Locate the cell with the specified text and output its (X, Y) center coordinate. 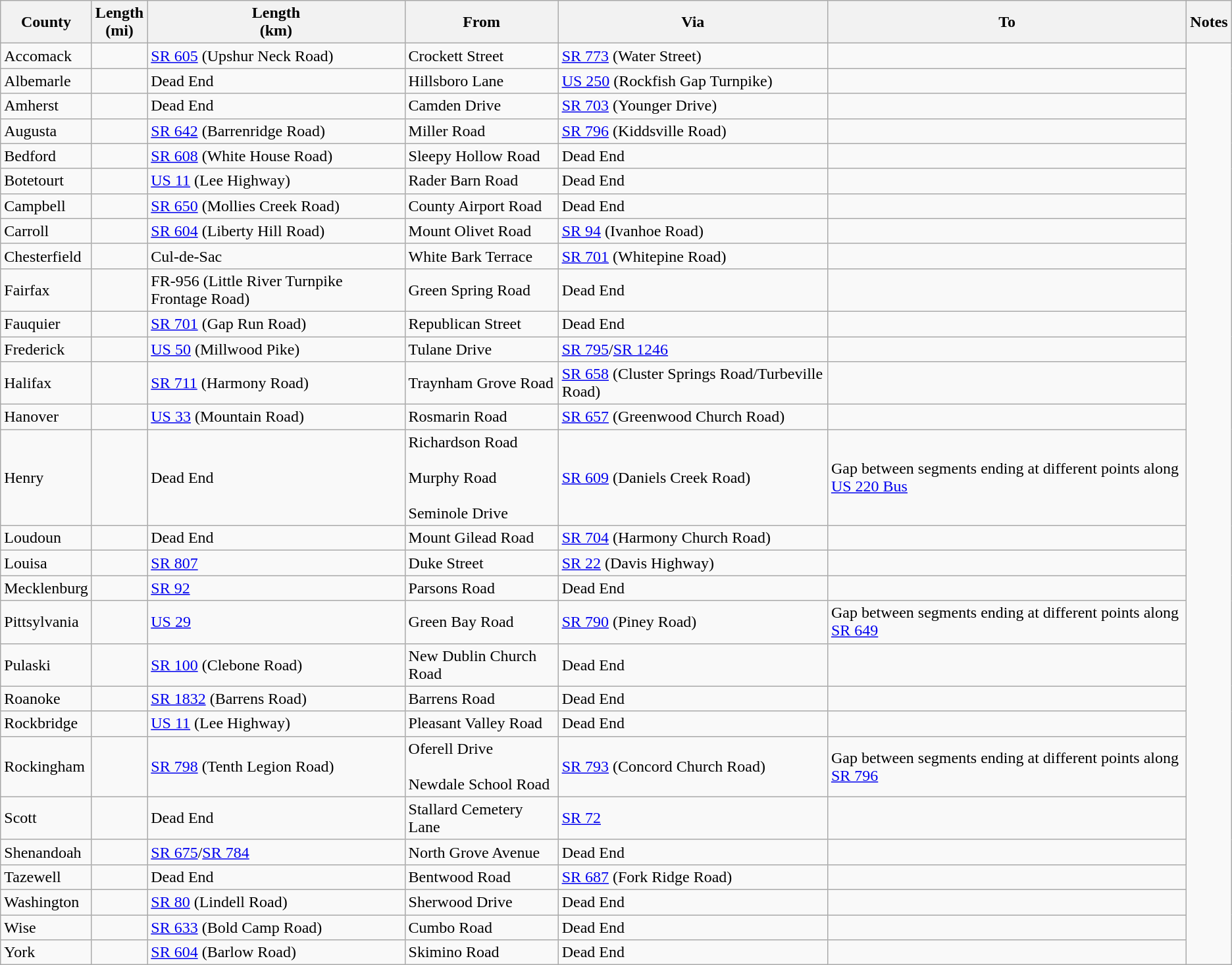
Hanover (46, 417)
Cul-de-Sac (276, 256)
Via (692, 22)
Augusta (46, 131)
From (482, 22)
SR 790 (Piney Road) (692, 622)
Louisa (46, 563)
Notes (1209, 22)
SR 605 (Upshur Neck Road) (276, 56)
US 250 (Rockfish Gap Turnpike) (692, 81)
SR 773 (Water Street) (692, 56)
Scott (46, 818)
Albemarle (46, 81)
North Grove Avenue (482, 852)
Barrens Road (482, 699)
SR 604 (Liberty Hill Road) (276, 231)
Richardson RoadMurphy RoadSeminole Drive (482, 478)
Pleasant Valley Road (482, 724)
Gap between segments ending at different points along SR 796 (1007, 766)
Traynham Grove Road (482, 383)
Tulane Drive (482, 349)
Camden Drive (482, 106)
SR 704 (Harmony Church Road) (692, 538)
County (46, 22)
Henry (46, 478)
SR 72 (692, 818)
Green Spring Road (482, 289)
SR 633 (Bold Camp Road) (276, 927)
SR 687 (Fork Ridge Road) (692, 877)
County Airport Road (482, 206)
Rockbridge (46, 724)
Length(km) (276, 22)
SR 1832 (Barrens Road) (276, 699)
Length(mi) (119, 22)
SR 675/SR 784 (276, 852)
Fairfax (46, 289)
Rockingham (46, 766)
SR 604 (Barlow Road) (276, 953)
Crockett Street (482, 56)
SR 795/SR 1246 (692, 349)
SR 608 (White House Road) (276, 156)
Republican Street (482, 324)
SR 657 (Greenwood Church Road) (692, 417)
Amherst (46, 106)
SR 22 (Davis Highway) (692, 563)
Cumbo Road (482, 927)
SR 701 (Gap Run Road) (276, 324)
Wise (46, 927)
SR 650 (Mollies Creek Road) (276, 206)
SR 711 (Harmony Road) (276, 383)
Sherwood Drive (482, 902)
Rosmarin Road (482, 417)
Rader Barn Road (482, 181)
Fauquier (46, 324)
SR 642 (Barrenridge Road) (276, 131)
US 50 (Millwood Pike) (276, 349)
Oferell DriveNewdale School Road (482, 766)
FR-956 (Little River Turnpike Frontage Road) (276, 289)
Accomack (46, 56)
Pittsylvania (46, 622)
Halifax (46, 383)
SR 703 (Younger Drive) (692, 106)
Washington (46, 902)
Tazewell (46, 877)
Campbell (46, 206)
SR 798 (Tenth Legion Road) (276, 766)
White Bark Terrace (482, 256)
Mecklenburg (46, 588)
SR 793 (Concord Church Road) (692, 766)
Parsons Road (482, 588)
To (1007, 22)
Miller Road (482, 131)
Stallard Cemetery Lane (482, 818)
Shenandoah (46, 852)
SR 94 (Ivanhoe Road) (692, 231)
US 33 (Mountain Road) (276, 417)
Frederick (46, 349)
Pulaski (46, 664)
SR 80 (Lindell Road) (276, 902)
Hillsboro Lane (482, 81)
SR 796 (Kiddsville Road) (692, 131)
US 29 (276, 622)
Skimino Road (482, 953)
Carroll (46, 231)
Gap between segments ending at different points along US 220 Bus (1007, 478)
Mount Olivet Road (482, 231)
Chesterfield (46, 256)
SR 609 (Daniels Creek Road) (692, 478)
Gap between segments ending at different points along SR 649 (1007, 622)
SR 92 (276, 588)
Loudoun (46, 538)
SR 658 (Cluster Springs Road/Turbeville Road) (692, 383)
Bedford (46, 156)
Bentwood Road (482, 877)
SR 807 (276, 563)
Green Bay Road (482, 622)
Mount Gilead Road (482, 538)
New Dublin Church Road (482, 664)
SR 100 (Clebone Road) (276, 664)
SR 701 (Whitepine Road) (692, 256)
Sleepy Hollow Road (482, 156)
Duke Street (482, 563)
Roanoke (46, 699)
York (46, 953)
Botetourt (46, 181)
